For the text-containing cell, return its midpoint in [X, Y] coordinate format. 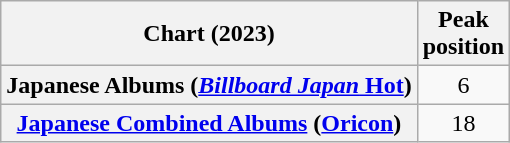
18 [463, 123]
Peakposition [463, 34]
6 [463, 85]
Japanese Albums (Billboard Japan Hot) [209, 85]
Japanese Combined Albums (Oricon) [209, 123]
Chart (2023) [209, 34]
